Return the (X, Y) coordinate for the center point of the cell that contains the specified text.  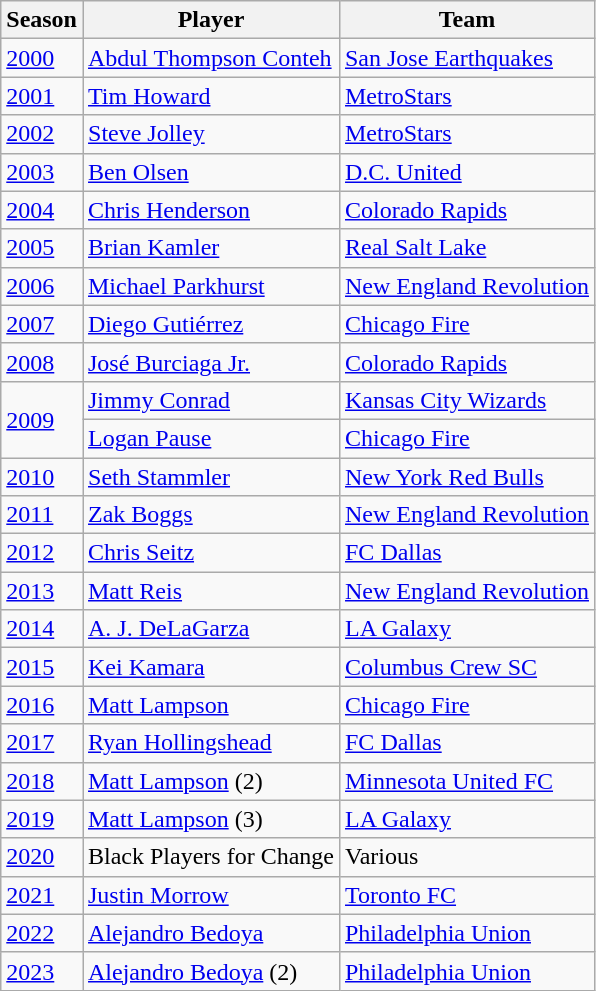
New York Red Bulls (466, 477)
2018 (42, 781)
Columbus Crew SC (466, 667)
2007 (42, 324)
Chris Henderson (210, 210)
2015 (42, 667)
Tim Howard (210, 96)
Matt Lampson (3) (210, 819)
2020 (42, 857)
Matt Lampson (210, 705)
Ben Olsen (210, 172)
Minnesota United FC (466, 781)
Justin Morrow (210, 895)
2004 (42, 210)
2005 (42, 248)
Chris Seitz (210, 553)
2009 (42, 419)
Seth Stammler (210, 477)
Zak Boggs (210, 515)
Kansas City Wizards (466, 400)
Matt Reis (210, 591)
2002 (42, 134)
2011 (42, 515)
Toronto FC (466, 895)
Diego Gutiérrez (210, 324)
2003 (42, 172)
Alejandro Bedoya (210, 933)
2000 (42, 58)
Season (42, 20)
José Burciaga Jr. (210, 362)
Ryan Hollingshead (210, 743)
Kei Kamara (210, 667)
Team (466, 20)
Real Salt Lake (466, 248)
2017 (42, 743)
2006 (42, 286)
2008 (42, 362)
Player (210, 20)
A. J. DeLaGarza (210, 629)
2023 (42, 971)
Brian Kamler (210, 248)
Abdul Thompson Conteh (210, 58)
D.C. United (466, 172)
2016 (42, 705)
Various (466, 857)
2014 (42, 629)
Steve Jolley (210, 134)
2022 (42, 933)
Matt Lampson (2) (210, 781)
2001 (42, 96)
San Jose Earthquakes (466, 58)
Alejandro Bedoya (2) (210, 971)
Jimmy Conrad (210, 400)
2012 (42, 553)
Logan Pause (210, 438)
Black Players for Change (210, 857)
Michael Parkhurst (210, 286)
2010 (42, 477)
2019 (42, 819)
2013 (42, 591)
2021 (42, 895)
